Find where the given text appears and provide that cell's center as (X, Y) coordinate. 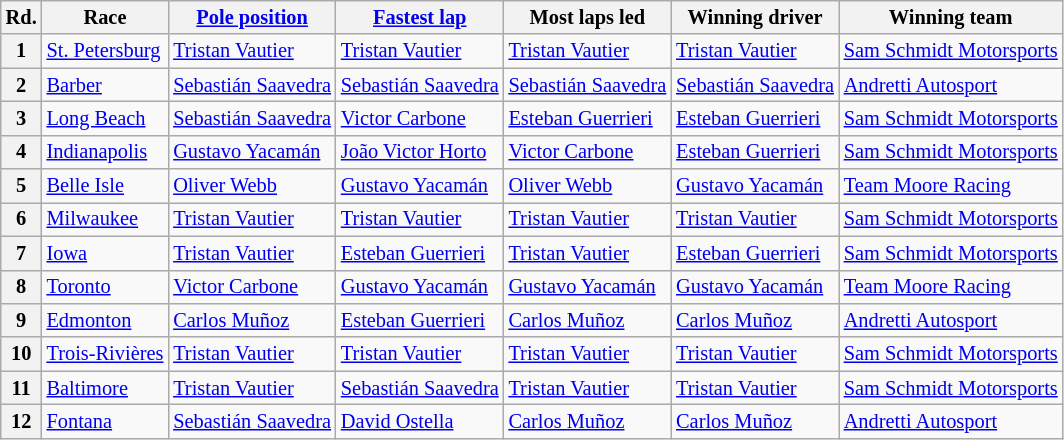
Toronto (106, 287)
João Victor Horto (420, 152)
4 (22, 152)
8 (22, 287)
11 (22, 388)
6 (22, 219)
Indianapolis (106, 152)
Milwaukee (106, 219)
St. Petersburg (106, 51)
Winning team (951, 17)
1 (22, 51)
7 (22, 253)
10 (22, 354)
3 (22, 118)
9 (22, 320)
Belle Isle (106, 186)
2 (22, 85)
David Ostella (420, 421)
Trois-Rivières (106, 354)
Iowa (106, 253)
5 (22, 186)
Race (106, 17)
Edmonton (106, 320)
Most laps led (588, 17)
Fastest lap (420, 17)
Rd. (22, 17)
Pole position (252, 17)
Winning driver (755, 17)
Long Beach (106, 118)
Barber (106, 85)
Fontana (106, 421)
Baltimore (106, 388)
12 (22, 421)
